Detect which cell encompasses the target text, then output its [X, Y] center coordinate. 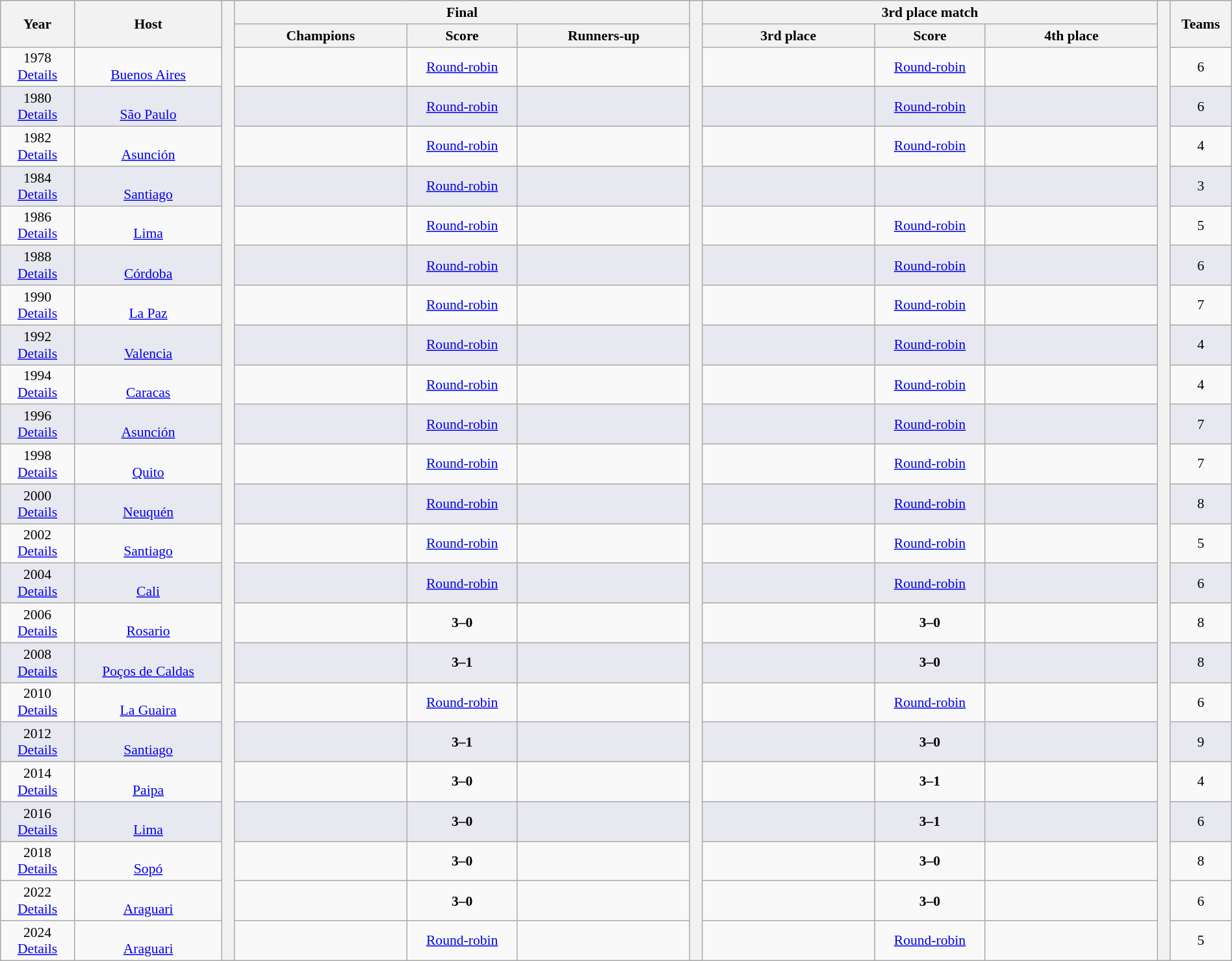
2014Details [38, 782]
2018Details [38, 862]
1998Details [38, 464]
2004Details [38, 583]
La Paz [148, 305]
Caracas [148, 385]
1996Details [38, 425]
Buenos Aires [148, 66]
São Paulo [148, 107]
1992Details [38, 344]
Neuquén [148, 504]
9 [1201, 742]
1986Details [38, 226]
Rosario [148, 622]
2024Details [38, 941]
Year [38, 23]
3 [1201, 186]
2016Details [38, 821]
3rd place [789, 36]
2010Details [38, 702]
Quito [148, 464]
Valencia [148, 344]
Champions [321, 36]
3rd place match [930, 12]
2012Details [38, 742]
Córdoba [148, 265]
1990Details [38, 305]
1980Details [38, 107]
Cali [148, 583]
Poços de Caldas [148, 663]
2008Details [38, 663]
4th place [1071, 36]
Final [463, 12]
2006Details [38, 622]
Host [148, 23]
2022Details [38, 901]
2000Details [38, 504]
Runners-up [603, 36]
Paipa [148, 782]
1978Details [38, 66]
La Guaira [148, 702]
2002Details [38, 543]
1984Details [38, 186]
Sopó [148, 862]
1982Details [38, 147]
Teams [1201, 23]
1994Details [38, 385]
1988Details [38, 265]
